Capture the cell that displays the provided text and extract its [x, y] central coordinate. 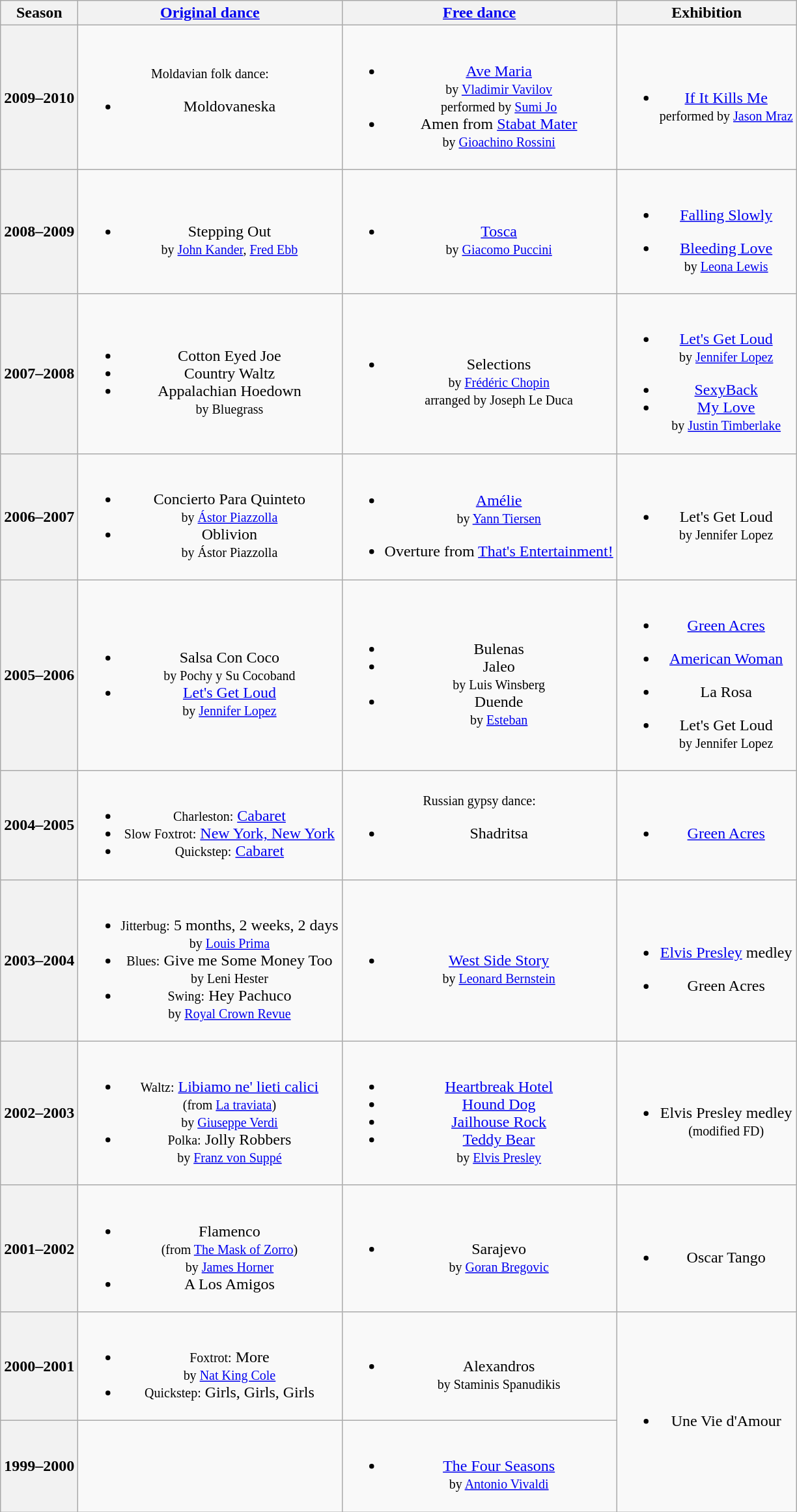
2004–2005 [39, 825]
If It Kills Me performed by Jason Mraz [706, 98]
2007–2008 [39, 374]
Une Vie d'Amour [706, 1411]
Oscar Tango [706, 1248]
Exhibition [706, 13]
Free dance [479, 13]
2009–2010 [39, 98]
Amélie by Yann Tiersen Overture from That's Entertainment! [479, 517]
2003–2004 [39, 960]
Russian gypsy dance:Shadritsa [479, 825]
Alexandros by Staminis Spanudikis [479, 1365]
Green Acres [706, 825]
2005–2006 [39, 675]
Jitterbug: 5 months, 2 weeks, 2 days by Louis Prima Blues: Give me Some Money Too by Leni Hester Swing: Hey Pachuco by Royal Crown Revue [210, 960]
Let's Get Loud by Jennifer Lopez SexyBackMy Love by Justin Timberlake [706, 374]
Original dance [210, 13]
2002–2003 [39, 1113]
Moldavian folk dance:Moldovaneska [210, 98]
1999–2000 [39, 1466]
Concierto Para Quinteto by Ástor Piazzolla Oblivion by Ástor Piazzolla [210, 517]
Charleston: CabaretSlow Foxtrot: New York, New YorkQuickstep: Cabaret [210, 825]
2001–2002 [39, 1248]
2000–2001 [39, 1365]
Ave Maria by Vladimir Vavilov performed by Sumi Jo Amen from Stabat Mater by Gioachino Rossini [479, 98]
2006–2007 [39, 517]
Flamenco (from The Mask of Zorro) by James Horner A Los Amigos [210, 1248]
Green AcresAmerican WomanLa RosaLet's Get Loud by Jennifer Lopez [706, 675]
Season [39, 13]
Sarajevo by Goran Bregovic [479, 1248]
Elvis Presley medleyGreen Acres [706, 960]
BulenasJaleo by Luis Winsberg Duende by Esteban [479, 675]
Selections by Frédéric Chopin arranged by Joseph Le Duca [479, 374]
West Side Story by Leonard Bernstein [479, 960]
Salsa Con Coco by Pochy y Su Cocoband Let's Get Loud by Jennifer Lopez [210, 675]
Let's Get Loud by Jennifer Lopez [706, 517]
Stepping Out by John Kander, Fred Ebb [210, 232]
Cotton Eyed JoeCountry WaltzAppalachian Hoedown by Bluegrass [210, 374]
Tosca by Giacomo Puccini [479, 232]
The Four Seasons by Antonio Vivaldi [479, 1466]
Heartbreak HotelHound DogJailhouse RockTeddy Bear by Elvis Presley [479, 1113]
Waltz: Libiamo ne' lieti calici (from La traviata) by Giuseppe Verdi Polka: Jolly Robbers by Franz von Suppé [210, 1113]
2008–2009 [39, 232]
Falling SlowlyBleeding Love by Leona Lewis [706, 232]
Elvis Presley medley (modified FD) [706, 1113]
Foxtrot: More by Nat King Cole Quickstep: Girls, Girls, Girls [210, 1365]
